Detect which cell encompasses the target text, then output its [x, y] center coordinate. 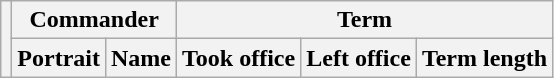
Commander [94, 20]
Name [140, 58]
Portrait [59, 58]
Left office [359, 58]
Term length [484, 58]
Term [365, 20]
Took office [239, 58]
